Locate the cell with the specified text and output its (x, y) center coordinate. 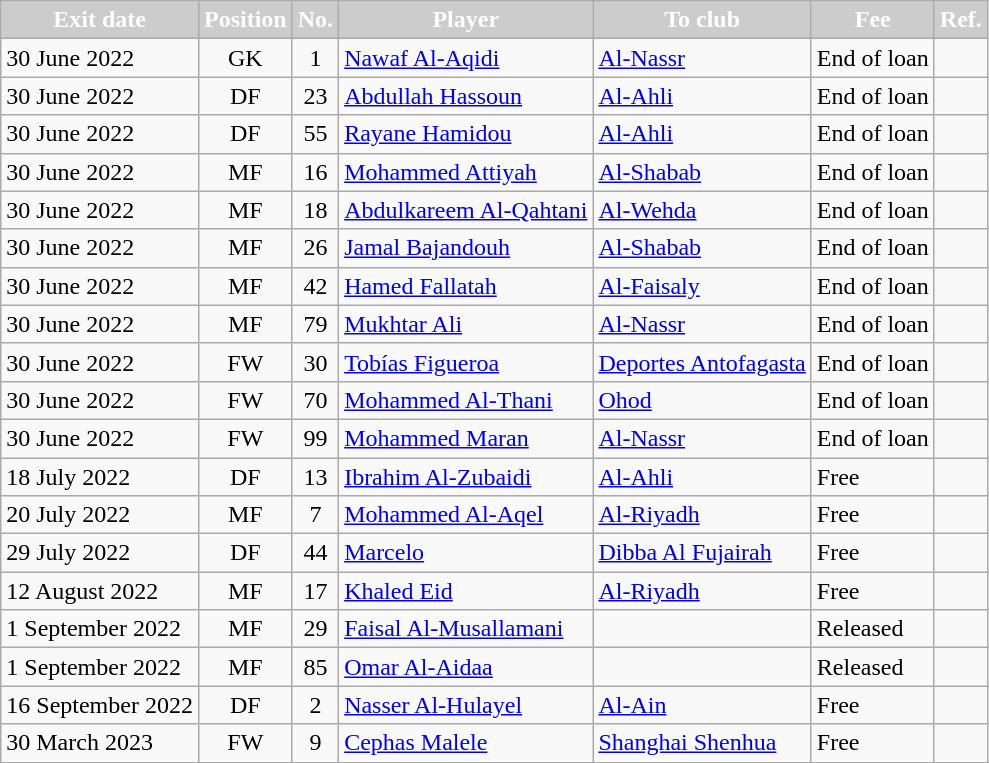
18 (315, 210)
12 August 2022 (100, 591)
42 (315, 286)
Position (245, 20)
Ohod (702, 400)
Mukhtar Ali (466, 324)
Khaled Eid (466, 591)
29 (315, 629)
Marcelo (466, 553)
Abdullah Hassoun (466, 96)
29 July 2022 (100, 553)
Nasser Al-Hulayel (466, 705)
To club (702, 20)
30 March 2023 (100, 743)
30 (315, 362)
Al-Wehda (702, 210)
7 (315, 515)
20 July 2022 (100, 515)
Mohammed Attiyah (466, 172)
26 (315, 248)
Tobías Figueroa (466, 362)
Cephas Malele (466, 743)
79 (315, 324)
Deportes Antofagasta (702, 362)
Dibba Al Fujairah (702, 553)
Hamed Fallatah (466, 286)
Exit date (100, 20)
Fee (872, 20)
18 July 2022 (100, 477)
17 (315, 591)
16 September 2022 (100, 705)
1 (315, 58)
13 (315, 477)
Abdulkareem Al-Qahtani (466, 210)
70 (315, 400)
2 (315, 705)
99 (315, 438)
9 (315, 743)
Mohammed Maran (466, 438)
23 (315, 96)
GK (245, 58)
Mohammed Al-Thani (466, 400)
Jamal Bajandouh (466, 248)
Rayane Hamidou (466, 134)
44 (315, 553)
Ref. (960, 20)
Al-Ain (702, 705)
85 (315, 667)
Al-Faisaly (702, 286)
Nawaf Al-Aqidi (466, 58)
Faisal Al-Musallamani (466, 629)
No. (315, 20)
Ibrahim Al-Zubaidi (466, 477)
Mohammed Al-Aqel (466, 515)
Shanghai Shenhua (702, 743)
Player (466, 20)
55 (315, 134)
Omar Al-Aidaa (466, 667)
16 (315, 172)
